Provide the (X, Y) coordinate of the cell's center where the given text is located.  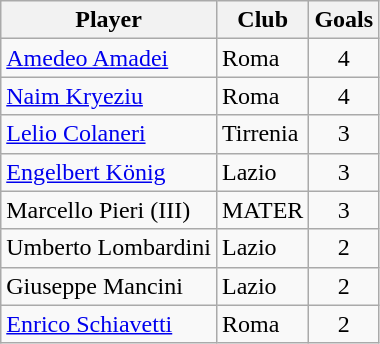
MATER (262, 210)
Enrico Schiavetti (109, 324)
Tirrenia (262, 134)
Goals (344, 20)
Club (262, 20)
Amedeo Amadei (109, 58)
Giuseppe Mancini (109, 286)
Naim Kryeziu (109, 96)
Player (109, 20)
Umberto Lombardini (109, 248)
Engelbert König (109, 172)
Lelio Colaneri (109, 134)
Marcello Pieri (III) (109, 210)
